Scan for the cell matching the given text and deliver its (x, y) coordinate at center. 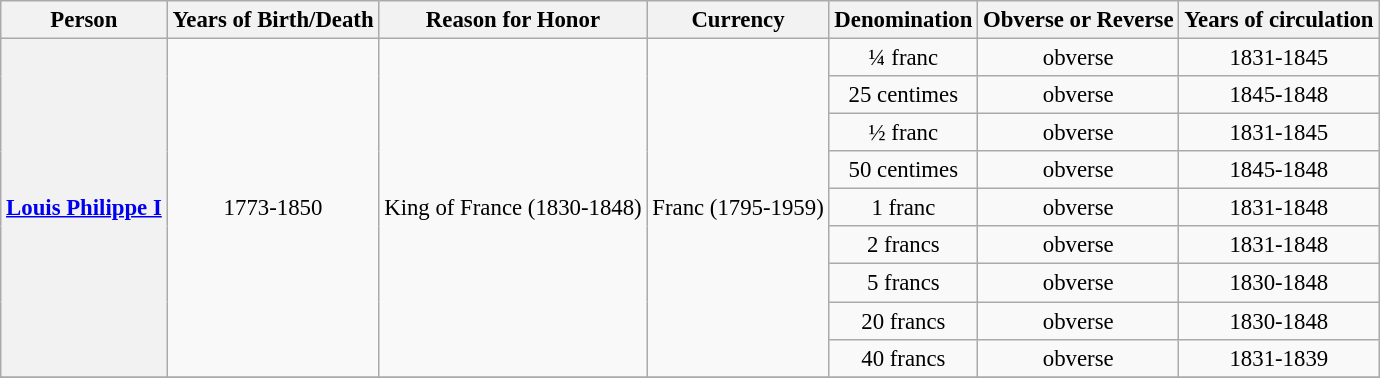
¼ franc (904, 58)
King of France (1830-1848) (513, 208)
Reason for Honor (513, 20)
½ franc (904, 133)
Obverse or Reverse (1078, 20)
25 centimes (904, 95)
Currency (738, 20)
Person (84, 20)
Years of Birth/Death (273, 20)
1773-1850 (273, 208)
1 franc (904, 208)
Louis Philippe I (84, 208)
Years of circulation (1279, 20)
20 francs (904, 321)
Franc (1795-1959) (738, 208)
40 francs (904, 358)
Denomination (904, 20)
5 francs (904, 283)
2 francs (904, 245)
50 centimes (904, 170)
1831-1839 (1279, 358)
